Locate the cell with the specified text and output its [X, Y] center coordinate. 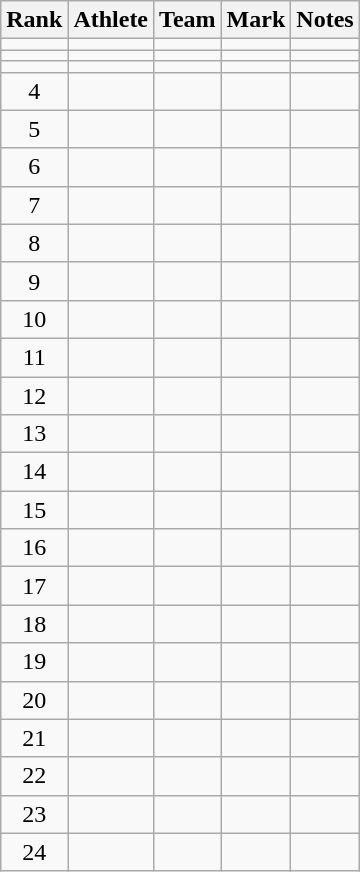
24 [34, 852]
21 [34, 738]
Team [188, 20]
19 [34, 662]
22 [34, 776]
11 [34, 357]
13 [34, 434]
Rank [34, 20]
7 [34, 205]
14 [34, 472]
23 [34, 814]
9 [34, 281]
Notes [325, 20]
12 [34, 395]
18 [34, 624]
15 [34, 510]
10 [34, 319]
6 [34, 167]
20 [34, 700]
5 [34, 129]
Mark [256, 20]
Athlete [111, 20]
4 [34, 91]
17 [34, 586]
16 [34, 548]
8 [34, 243]
